Extract the (X, Y) coordinate from the center of the cell holding the provided text.  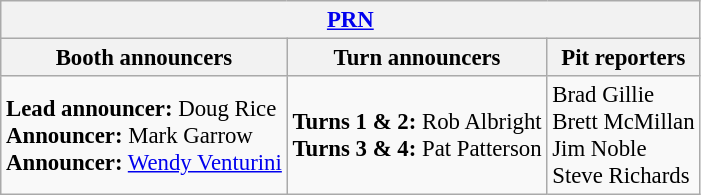
Brad GillieBrett McMillanJim NobleSteve Richards (624, 136)
Turns 1 & 2: Rob AlbrightTurns 3 & 4: Pat Patterson (417, 136)
Turn announcers (417, 58)
Booth announcers (144, 58)
Pit reporters (624, 58)
PRN (350, 20)
Lead announcer: Doug RiceAnnouncer: Mark GarrowAnnouncer: Wendy Venturini (144, 136)
